Search for the cell housing the specified text and yield its (X, Y) center coordinate. 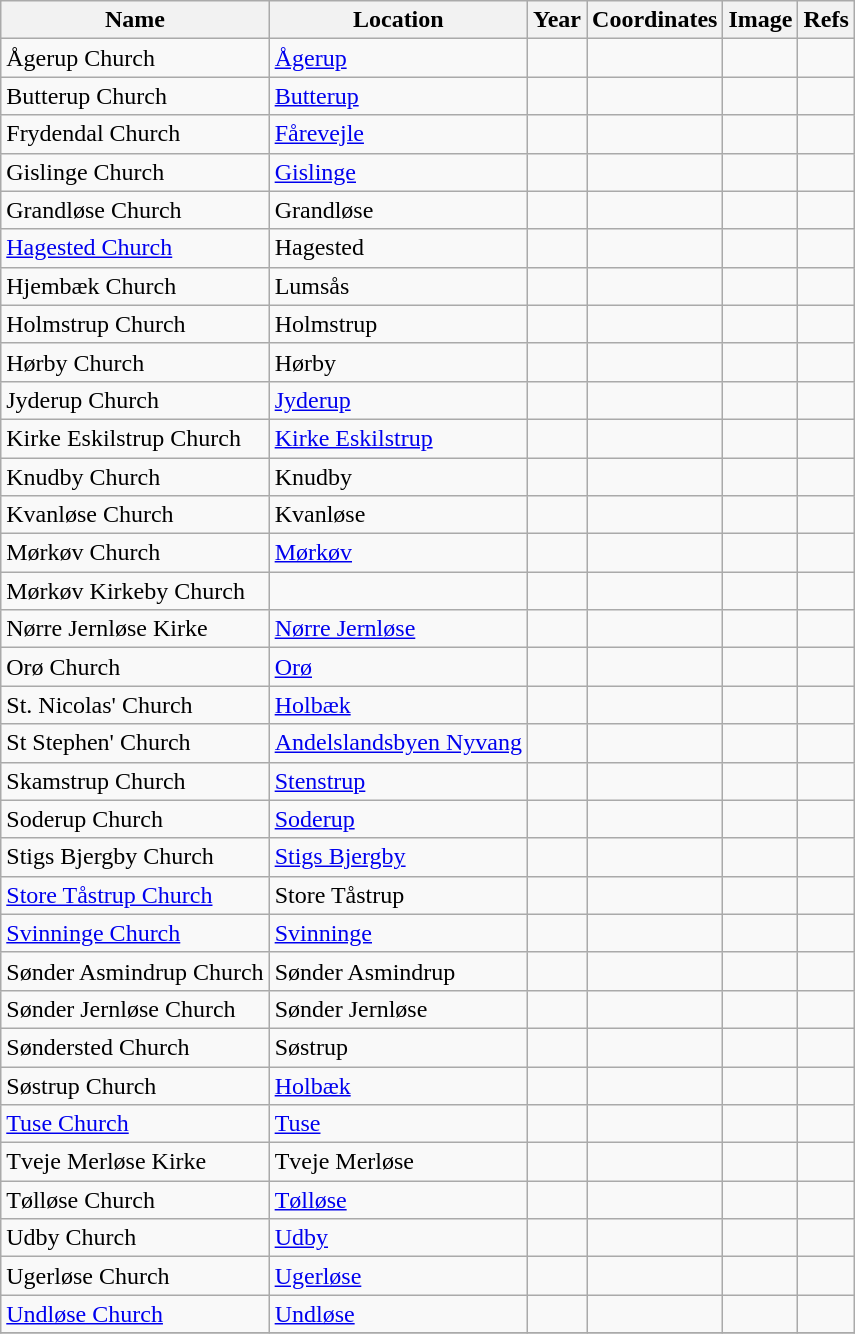
Kvanløse Church (135, 515)
Grandløse (398, 210)
Image (760, 20)
Tuse (398, 1124)
Stenstrup (398, 781)
Tveje Merløse (398, 1162)
Soderup (398, 819)
Orø (398, 667)
Holmstrup (398, 324)
Mørkøv Kirkeby Church (135, 591)
Ågerup (398, 58)
Sønder Asmindrup (398, 971)
Udby (398, 1238)
Sønder Asmindrup Church (135, 971)
Gislinge (398, 172)
Ugerløse (398, 1276)
Hørby (398, 362)
Lumsås (398, 286)
Sønder Jernløse (398, 1009)
Frydendal Church (135, 134)
Year (556, 20)
Soderup Church (135, 819)
Hagested (398, 248)
Jyderup Church (135, 400)
Tveje Merløse Kirke (135, 1162)
Butterup (398, 96)
St. Nicolas' Church (135, 705)
Grandløse Church (135, 210)
Knudby (398, 477)
Jyderup (398, 400)
Kirke Eskilstrup Church (135, 438)
Søndersted Church (135, 1047)
Mørkøv (398, 553)
Udby Church (135, 1238)
Nørre Jernløse Kirke (135, 629)
Undløse Church (135, 1314)
Skamstrup Church (135, 781)
Svinninge Church (135, 933)
Coordinates (655, 20)
Orø Church (135, 667)
Søstrup (398, 1047)
St Stephen' Church (135, 743)
Store Tåstrup (398, 895)
Stigs Bjergby (398, 857)
Kirke Eskilstrup (398, 438)
Name (135, 20)
Mørkøv Church (135, 553)
Kvanløse (398, 515)
Store Tåstrup Church (135, 895)
Stigs Bjergby Church (135, 857)
Knudby Church (135, 477)
Butterup Church (135, 96)
Holmstrup Church (135, 324)
Sønder Jernløse Church (135, 1009)
Svinninge (398, 933)
Tuse Church (135, 1124)
Location (398, 20)
Ugerløse Church (135, 1276)
Søstrup Church (135, 1085)
Andelslandsbyen Nyvang (398, 743)
Hjembæk Church (135, 286)
Nørre Jernløse (398, 629)
Undløse (398, 1314)
Ågerup Church (135, 58)
Hagested Church (135, 248)
Hørby Church (135, 362)
Gislinge Church (135, 172)
Tølløse (398, 1200)
Tølløse Church (135, 1200)
Refs (826, 20)
Fårevejle (398, 134)
